Provide the [X, Y] coordinate of the cell's center where the given text is located.  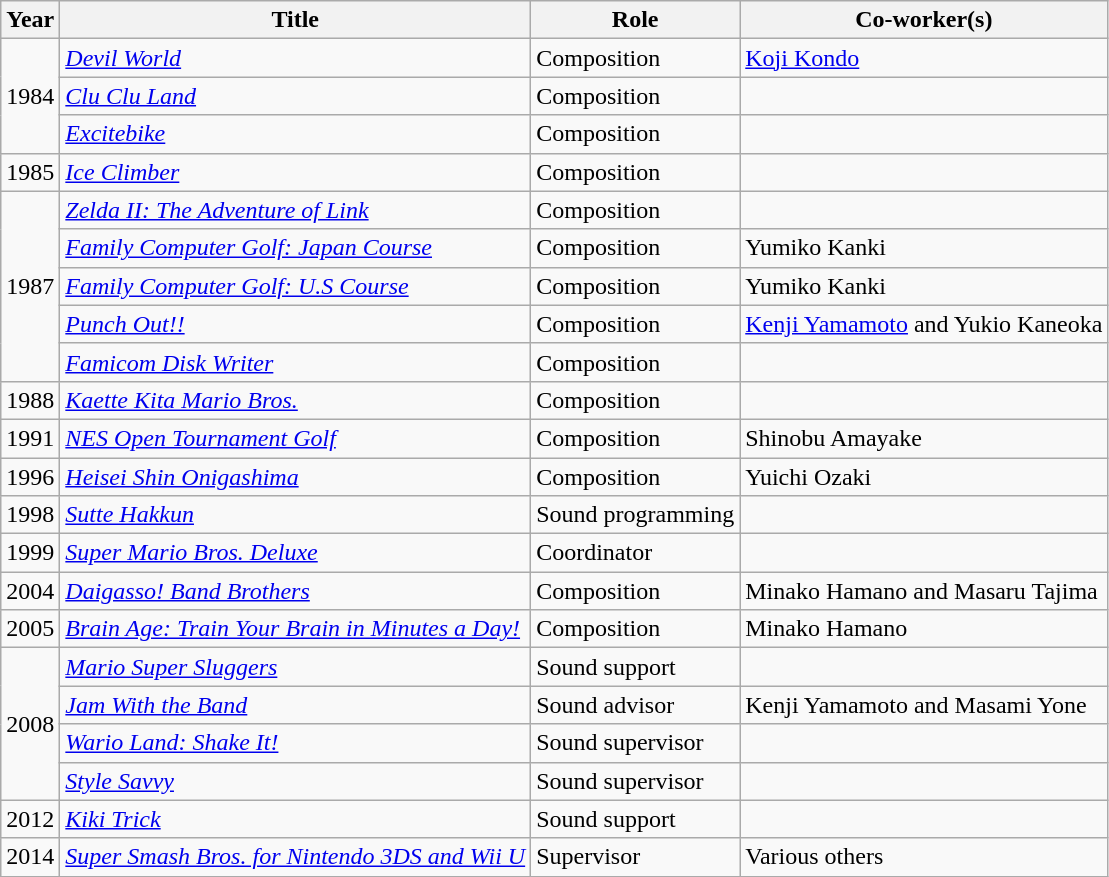
1988 [30, 400]
Punch Out!! [296, 324]
Wario Land: Shake It! [296, 743]
1984 [30, 96]
Super Mario Bros. Deluxe [296, 553]
Brain Age: Train Your Brain in Minutes a Day! [296, 629]
Minako Hamano [924, 629]
Sutte Hakkun [296, 515]
1985 [30, 172]
Kenji Yamamoto and Yukio Kaneoka [924, 324]
Coordinator [636, 553]
Heisei Shin Onigashima [296, 477]
Family Computer Golf: Japan Course [296, 248]
1987 [30, 286]
Devil World [296, 58]
Style Savvy [296, 781]
Jam With the Band [296, 705]
Co-worker(s) [924, 20]
Year [30, 20]
Kaette Kita Mario Bros. [296, 400]
Sound advisor [636, 705]
2012 [30, 819]
Super Smash Bros. for Nintendo 3DS and Wii U [296, 857]
Sound programming [636, 515]
Clu Clu Land [296, 96]
2005 [30, 629]
Kiki Trick [296, 819]
Koji Kondo [924, 58]
Zelda II: The Adventure of Link [296, 210]
Daigasso! Band Brothers [296, 591]
Supervisor [636, 857]
1991 [30, 438]
Kenji Yamamoto and Masami Yone [924, 705]
1996 [30, 477]
Shinobu Amayake [924, 438]
2004 [30, 591]
Famicom Disk Writer [296, 362]
Yuichi Ozaki [924, 477]
1999 [30, 553]
Family Computer Golf: U.S Course [296, 286]
Various others [924, 857]
1998 [30, 515]
2008 [30, 724]
Title [296, 20]
NES Open Tournament Golf [296, 438]
2014 [30, 857]
Mario Super Sluggers [296, 667]
Role [636, 20]
Ice Climber [296, 172]
Minako Hamano and Masaru Tajima [924, 591]
Excitebike [296, 134]
